Extract the (x, y) coordinate from the center of the cell holding the provided text.  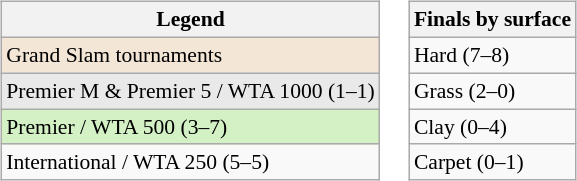
Legend (190, 20)
Grand Slam tournaments (190, 55)
Clay (0–4) (492, 127)
Premier / WTA 500 (3–7) (190, 127)
Grass (2–0) (492, 91)
Hard (7–8) (492, 55)
Finals by surface (492, 20)
International / WTA 250 (5–5) (190, 162)
Carpet (0–1) (492, 162)
Premier M & Premier 5 / WTA 1000 (1–1) (190, 91)
